From the cell containing the given text, extract its center point as [X, Y] coordinate. 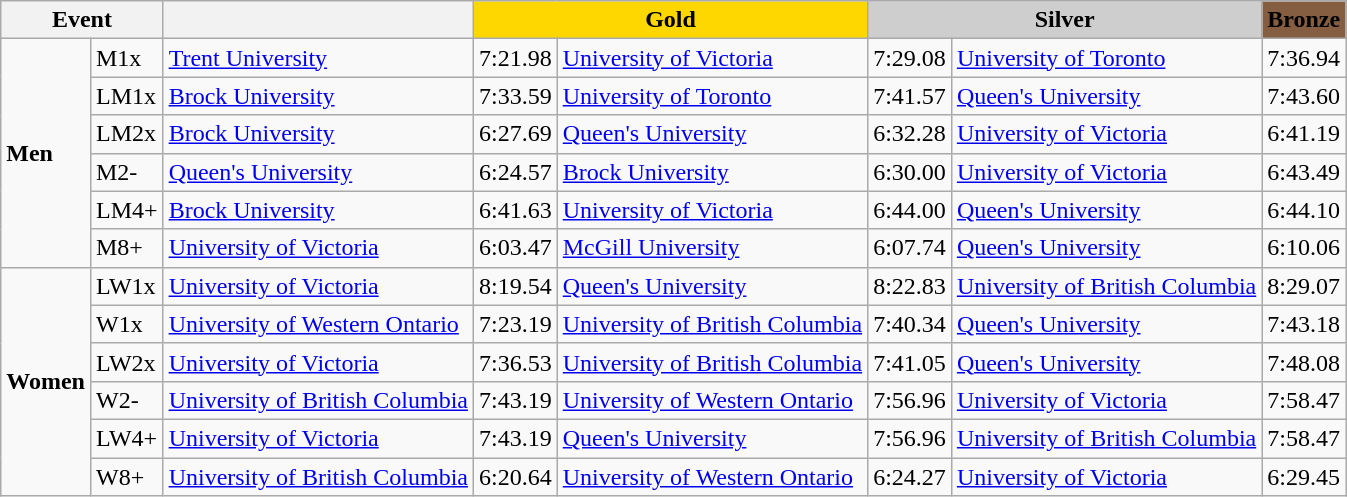
Trent University [318, 58]
W8+ [126, 477]
W2- [126, 400]
6:03.47 [515, 248]
7:43.60 [1304, 96]
7:43.18 [1304, 324]
McGill University [712, 248]
8:29.07 [1304, 286]
6:43.49 [1304, 172]
8:19.54 [515, 286]
Gold [670, 20]
LW2x [126, 362]
7:29.08 [910, 58]
LM1x [126, 96]
6:41.63 [515, 210]
6:07.74 [910, 248]
8:22.83 [910, 286]
7:33.59 [515, 96]
M2- [126, 172]
6:41.19 [1304, 134]
7:41.57 [910, 96]
LM2x [126, 134]
6:30.00 [910, 172]
M1x [126, 58]
LW4+ [126, 438]
6:27.69 [515, 134]
7:36.94 [1304, 58]
6:29.45 [1304, 477]
7:21.98 [515, 58]
Silver [1065, 20]
7:40.34 [910, 324]
6:20.64 [515, 477]
6:32.28 [910, 134]
LM4+ [126, 210]
6:44.10 [1304, 210]
7:41.05 [910, 362]
6:44.00 [910, 210]
LW1x [126, 286]
7:23.19 [515, 324]
M8+ [126, 248]
Bronze [1304, 20]
W1x [126, 324]
7:48.08 [1304, 362]
6:10.06 [1304, 248]
Event [82, 20]
Women [46, 381]
6:24.27 [910, 477]
7:36.53 [515, 362]
Men [46, 153]
6:24.57 [515, 172]
